From the cell containing the given text, extract its center point as [x, y] coordinate. 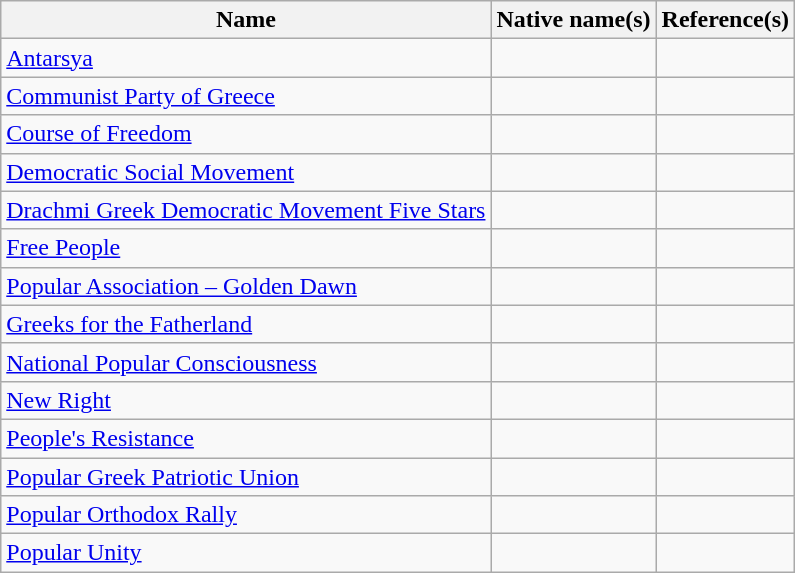
People's Resistance [246, 438]
New Right [246, 400]
Popular Greek Patriotic Union [246, 477]
Name [246, 20]
Popular Orthodox Rally [246, 515]
National Popular Consciousness [246, 362]
Popular Unity [246, 553]
Democratic Social Movement [246, 172]
Communist Party of Greece [246, 96]
Drachmi Greek Democratic Movement Five Stars [246, 210]
Course of Freedom [246, 134]
Popular Association – Golden Dawn [246, 286]
Reference(s) [726, 20]
Native name(s) [574, 20]
Antarsya [246, 58]
Free People [246, 248]
Greeks for the Fatherland [246, 324]
